Pinpoint the cell where the given text exists, returning its (x, y) midpoint coordinate. 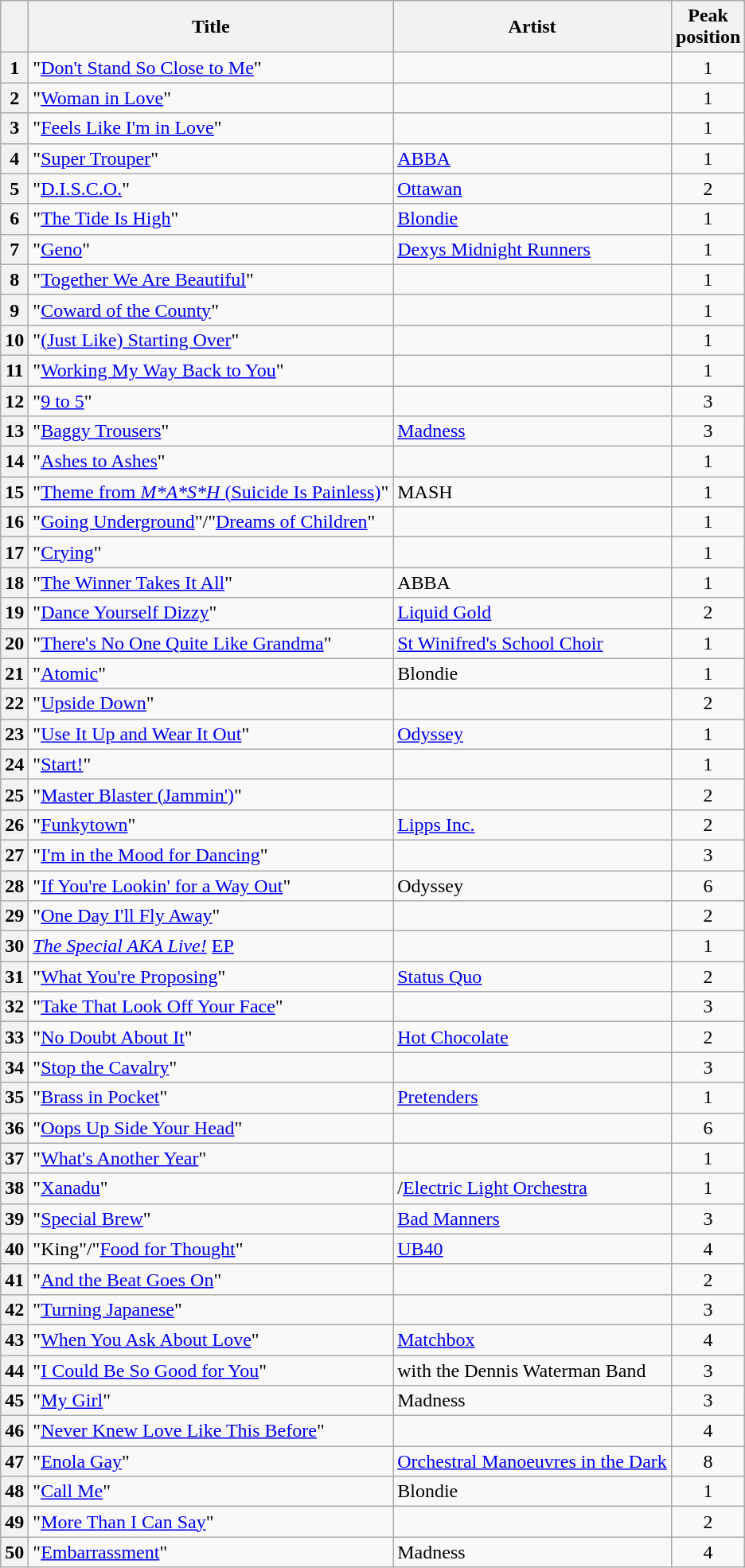
44 (14, 1370)
"I'm in the Mood for Dancing" (211, 855)
"Ashes to Ashes" (211, 462)
41 (14, 1279)
15 (14, 492)
Bad Manners (532, 1219)
"Coward of the County" (211, 310)
16 (14, 522)
Matchbox (532, 1340)
"Working My Way Back to You" (211, 370)
"Funkytown" (211, 825)
"Master Blaster (Jammin')" (211, 794)
"Theme from M*A*S*H (Suicide Is Painless)" (211, 492)
31 (14, 977)
24 (14, 764)
39 (14, 1219)
37 (14, 1158)
5 (14, 189)
32 (14, 1007)
"Baggy Trousers" (211, 431)
"More Than I Can Say" (211, 1522)
Dexys Midnight Runners (532, 249)
with the Dennis Waterman Band (532, 1370)
48 (14, 1492)
"Atomic" (211, 673)
10 (14, 340)
"9 to 5" (211, 400)
12 (14, 400)
"If You're Lookin' for a Way Out" (211, 886)
Liquid Gold (532, 613)
"Super Trouper" (211, 158)
7 (14, 249)
"Call Me" (211, 1492)
"Xanadu" (211, 1188)
"King"/"Food for Thought" (211, 1249)
Status Quo (532, 977)
"Dance Yourself Dizzy" (211, 613)
"There's No One Quite Like Grandma" (211, 643)
"Upside Down" (211, 704)
MASH (532, 492)
18 (14, 583)
"Start!" (211, 764)
"D.I.S.C.O." (211, 189)
30 (14, 946)
The Special AKA Live! EP (211, 946)
43 (14, 1340)
"Special Brew" (211, 1219)
47 (14, 1461)
"What's Another Year" (211, 1158)
"Woman in Love" (211, 98)
"Take That Look Off Your Face" (211, 1007)
"Never Knew Love Like This Before" (211, 1431)
"What You're Proposing" (211, 977)
34 (14, 1067)
49 (14, 1522)
25 (14, 794)
"Stop the Cavalry" (211, 1067)
50 (14, 1552)
"My Girl" (211, 1401)
38 (14, 1188)
/Electric Light Orchestra (532, 1188)
Peakposition (708, 27)
UB40 (532, 1249)
45 (14, 1401)
St Winifred's School Choir (532, 643)
19 (14, 613)
"And the Beat Goes On" (211, 1279)
"Feels Like I'm in Love" (211, 128)
"Don't Stand So Close to Me" (211, 68)
"(Just Like) Starting Over" (211, 340)
"Embarrassment" (211, 1552)
11 (14, 370)
"Geno" (211, 249)
"Turning Japanese" (211, 1309)
Lipps Inc. (532, 825)
Pretenders (532, 1098)
Orchestral Manoeuvres in the Dark (532, 1461)
"I Could Be So Good for You" (211, 1370)
Ottawan (532, 189)
"Together We Are Beautiful" (211, 279)
"Brass in Pocket" (211, 1098)
33 (14, 1037)
27 (14, 855)
40 (14, 1249)
42 (14, 1309)
"Use It Up and Wear It Out" (211, 734)
9 (14, 310)
26 (14, 825)
14 (14, 462)
20 (14, 643)
Artist (532, 27)
"Crying" (211, 552)
29 (14, 916)
"Enola Gay" (211, 1461)
36 (14, 1128)
35 (14, 1098)
22 (14, 704)
"The Winner Takes It All" (211, 583)
28 (14, 886)
13 (14, 431)
"Going Underground"/"Dreams of Children" (211, 522)
"One Day I'll Fly Away" (211, 916)
"The Tide Is High" (211, 219)
"No Doubt About It" (211, 1037)
17 (14, 552)
46 (14, 1431)
Hot Chocolate (532, 1037)
"Oops Up Side Your Head" (211, 1128)
23 (14, 734)
"When You Ask About Love" (211, 1340)
Title (211, 27)
21 (14, 673)
